Output the (X, Y) coordinate of the center of the cell containing the given text.  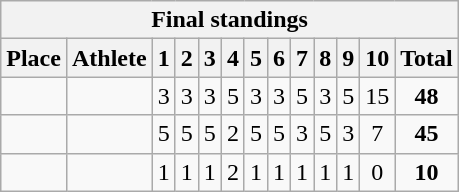
48 (427, 96)
Total (427, 58)
6 (278, 58)
15 (378, 96)
0 (378, 172)
Place (34, 58)
Final standings (230, 20)
9 (348, 58)
Athlete (109, 58)
45 (427, 134)
8 (326, 58)
4 (232, 58)
